Locate the cell with the specified text and output its (X, Y) center coordinate. 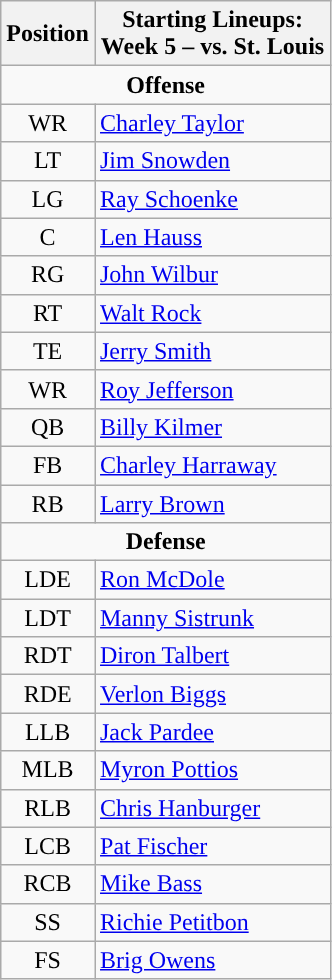
LLB (48, 732)
Pat Fischer (212, 846)
LG (48, 199)
Larry Brown (212, 503)
Ray Schoenke (212, 199)
RB (48, 503)
RLB (48, 808)
Walt Rock (212, 313)
Starting Lineups: Week 5 – vs. St. Louis (212, 34)
Mike Bass (212, 884)
LCB (48, 846)
John Wilbur (212, 275)
C (48, 237)
LDT (48, 618)
Ron McDole (212, 580)
Diron Talbert (212, 656)
Billy Kilmer (212, 427)
Brig Owens (212, 960)
RDT (48, 656)
Position (48, 34)
FS (48, 960)
QB (48, 427)
FB (48, 465)
Richie Petitbon (212, 922)
Roy Jefferson (212, 389)
LDE (48, 580)
RCB (48, 884)
Myron Pottios (212, 770)
RDE (48, 694)
LT (48, 161)
RG (48, 275)
Chris Hanburger (212, 808)
Charley Harraway (212, 465)
Verlon Biggs (212, 694)
Jim Snowden (212, 161)
MLB (48, 770)
Jerry Smith (212, 351)
TE (48, 351)
Charley Taylor (212, 123)
RT (48, 313)
Manny Sistrunk (212, 618)
SS (48, 922)
Defense (166, 542)
Len Hauss (212, 237)
Jack Pardee (212, 732)
Offense (166, 85)
